Return the [X, Y] coordinate for the center point of the cell that contains the specified text.  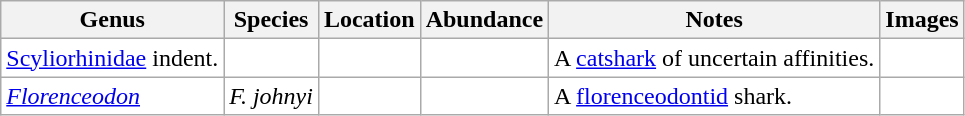
Abundance [484, 20]
Species [272, 20]
A catshark of uncertain affinities. [714, 58]
Notes [714, 20]
Scyliorhinidae indent. [112, 58]
A florenceodontid shark. [714, 96]
Florenceodon [112, 96]
Location [369, 20]
Images [922, 20]
F. johnyi [272, 96]
Genus [112, 20]
